Identify which cell holds the provided text, then report its [X, Y] central coordinate. 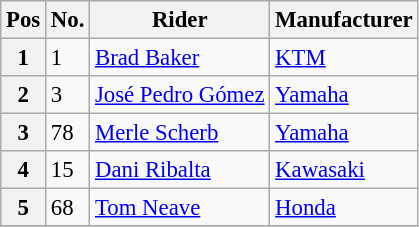
4 [24, 170]
5 [24, 208]
Honda [344, 208]
Tom Neave [180, 208]
78 [68, 133]
Dani Ribalta [180, 170]
Brad Baker [180, 58]
2 [24, 95]
Manufacturer [344, 20]
68 [68, 208]
Merle Scherb [180, 133]
José Pedro Gómez [180, 95]
Pos [24, 20]
15 [68, 170]
Kawasaki [344, 170]
No. [68, 20]
KTM [344, 58]
Rider [180, 20]
